Search for the cell housing the specified text and yield its [X, Y] center coordinate. 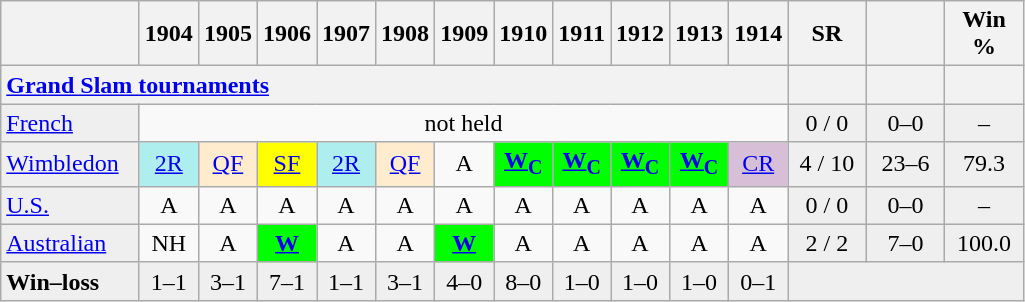
1914 [758, 34]
7–1 [286, 281]
2 / 2 [828, 243]
1912 [640, 34]
1906 [286, 34]
Grand Slam tournaments [394, 85]
Wimbledon [70, 164]
4 / 10 [828, 164]
French [70, 123]
7–0 [906, 243]
not held [463, 123]
1904 [168, 34]
8–0 [524, 281]
0–1 [758, 281]
1908 [406, 34]
Win–loss [70, 281]
Win % [984, 34]
1911 [582, 34]
4–0 [464, 281]
23–6 [906, 164]
Australian [70, 243]
1905 [228, 34]
1907 [346, 34]
SF [286, 164]
79.3 [984, 164]
SR [828, 34]
CR [758, 164]
U.S. [70, 205]
1909 [464, 34]
100.0 [984, 243]
NH [168, 243]
1910 [524, 34]
1913 [700, 34]
